Locate the cell with the specified text and output its (X, Y) center coordinate. 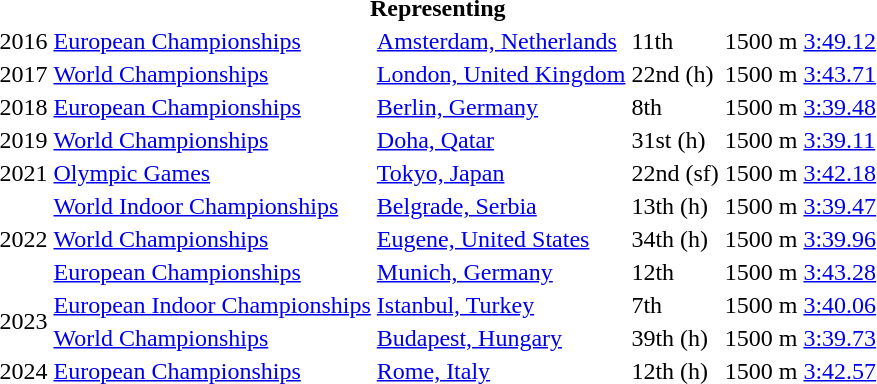
Istanbul, Turkey (501, 305)
Olympic Games (212, 173)
39th (h) (675, 338)
12th (675, 272)
Munich, Germany (501, 272)
11th (675, 41)
22nd (sf) (675, 173)
World Indoor Championships (212, 206)
13th (h) (675, 206)
8th (675, 107)
London, United Kingdom (501, 74)
Tokyo, Japan (501, 173)
31st (h) (675, 140)
Eugene, United States (501, 239)
34th (h) (675, 239)
22nd (h) (675, 74)
Belgrade, Serbia (501, 206)
7th (675, 305)
Amsterdam, Netherlands (501, 41)
Doha, Qatar (501, 140)
Budapest, Hungary (501, 338)
Berlin, Germany (501, 107)
European Indoor Championships (212, 305)
